From the cell containing the given text, extract its center point as (x, y) coordinate. 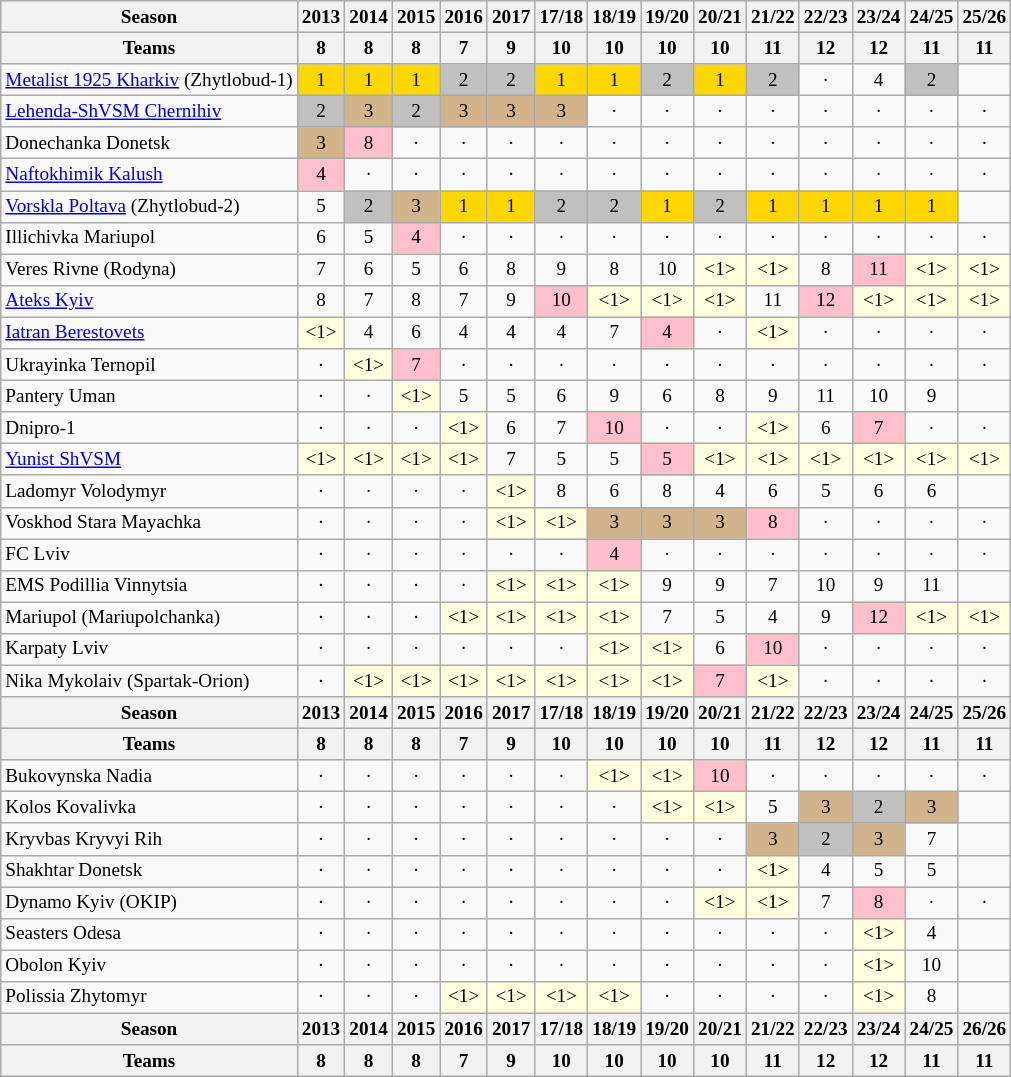
Iatran Berestovets (150, 333)
Ukrayinka Ternopil (150, 365)
Veres Rivne (Rodyna) (150, 270)
Lehenda-ShVSM Chernihiv (150, 111)
Shakhtar Donetsk (150, 871)
Dynamo Kyiv (OKIP) (150, 902)
Vorskla Poltava (Zhytlobud-2) (150, 206)
Obolon Kyiv (150, 966)
Karpaty Lviv (150, 649)
Kryvbas Kryvyi Rih (150, 839)
Mariupol (Mariupolchanka) (150, 618)
Illichivka Mariupol (150, 238)
Yunist ShVSM (150, 460)
Voskhod Stara Mayachka (150, 523)
Polissia Zhytomyr (150, 997)
Donechanka Donetsk (150, 143)
Ladomyr Volodymyr (150, 491)
Metalist 1925 Kharkiv (Zhytlobud-1) (150, 80)
FC Lviv (150, 554)
Bukovynska Nadia (150, 776)
Naftokhimik Kalush (150, 175)
Nika Mykolaiv (Spartak-Orion) (150, 681)
Kolos Kovalivka (150, 808)
Seasters Odesa (150, 934)
EMS Podillia Vinnytsia (150, 586)
26/26 (984, 1029)
Pantery Uman (150, 396)
Dnipro-1 (150, 428)
Ateks Kyiv (150, 301)
